Output the [x, y] coordinate of the center of the cell containing the given text.  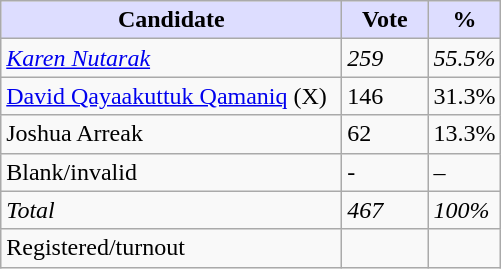
467 [385, 210]
55.5% [464, 58]
Vote [385, 20]
259 [385, 58]
– [464, 172]
Joshua Arreak [172, 134]
62 [385, 134]
% [464, 20]
146 [385, 96]
- [385, 172]
Total [172, 210]
13.3% [464, 134]
David Qayaakuttuk Qamaniq (X) [172, 96]
100% [464, 210]
Blank/invalid [172, 172]
31.3% [464, 96]
Karen Nutarak [172, 58]
Registered/turnout [172, 248]
Candidate [172, 20]
